From the cell containing the given text, extract its center point as [x, y] coordinate. 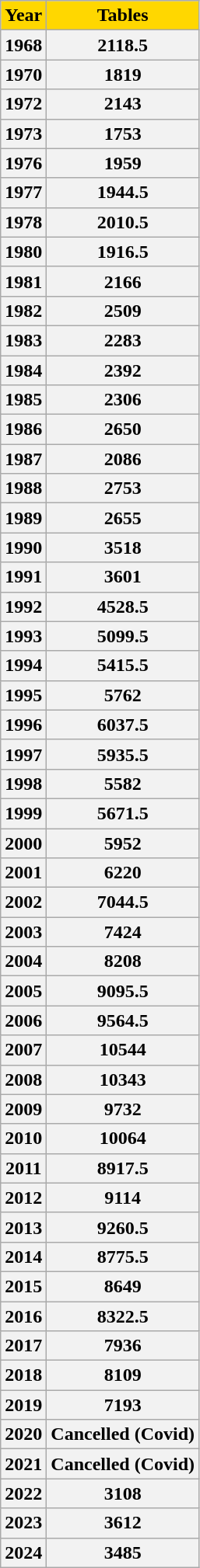
1988 [23, 488]
1991 [23, 577]
2006 [23, 1020]
2166 [123, 281]
1978 [23, 222]
5582 [123, 784]
2022 [23, 1493]
1976 [23, 163]
2017 [23, 1346]
1753 [123, 134]
Year [23, 16]
2002 [23, 902]
1994 [23, 666]
1999 [23, 813]
1985 [23, 400]
10544 [123, 1050]
1959 [123, 163]
2016 [23, 1316]
5671.5 [123, 813]
2020 [23, 1434]
5935.5 [123, 754]
2010.5 [123, 222]
2001 [23, 873]
2014 [23, 1257]
1944.5 [123, 193]
2011 [23, 1168]
2005 [23, 991]
7424 [123, 932]
2650 [123, 429]
7193 [123, 1405]
2007 [23, 1050]
5415.5 [123, 666]
1984 [23, 370]
2015 [23, 1286]
1989 [23, 518]
1992 [23, 607]
3518 [123, 548]
1981 [23, 281]
1819 [123, 75]
2118.5 [123, 45]
10064 [123, 1139]
2143 [123, 104]
2655 [123, 518]
5762 [123, 695]
2010 [23, 1139]
6220 [123, 873]
10343 [123, 1080]
7044.5 [123, 902]
2021 [23, 1464]
6037.5 [123, 725]
1970 [23, 75]
2024 [23, 1552]
1997 [23, 754]
9564.5 [123, 1020]
2013 [23, 1227]
3108 [123, 1493]
9732 [123, 1109]
1995 [23, 695]
2509 [123, 311]
1983 [23, 340]
1968 [23, 45]
5099.5 [123, 636]
1993 [23, 636]
1990 [23, 548]
2306 [123, 400]
1973 [23, 134]
2753 [123, 488]
2392 [123, 370]
5952 [123, 843]
1982 [23, 311]
1916.5 [123, 252]
1996 [23, 725]
3485 [123, 1552]
8322.5 [123, 1316]
2019 [23, 1405]
2000 [23, 843]
Tables [123, 16]
2283 [123, 340]
8917.5 [123, 1168]
9095.5 [123, 991]
1980 [23, 252]
8208 [123, 961]
8775.5 [123, 1257]
3601 [123, 577]
1998 [23, 784]
1972 [23, 104]
1986 [23, 429]
2023 [23, 1523]
7936 [123, 1346]
9260.5 [123, 1227]
2003 [23, 932]
2009 [23, 1109]
8109 [123, 1375]
1977 [23, 193]
2012 [23, 1198]
2086 [123, 459]
9114 [123, 1198]
1987 [23, 459]
4528.5 [123, 607]
3612 [123, 1523]
2004 [23, 961]
8649 [123, 1286]
2008 [23, 1080]
2018 [23, 1375]
